Capture the cell that displays the provided text and extract its (x, y) central coordinate. 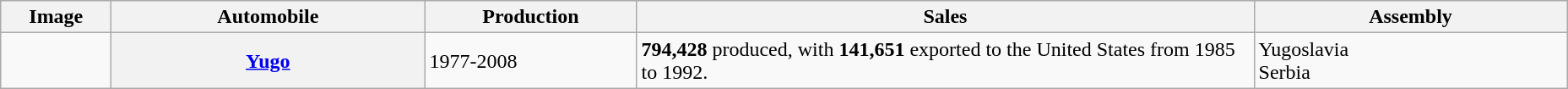
1977-2008 (530, 61)
Yugo (269, 61)
Image (56, 17)
Automobile (269, 17)
794,428 produced, with 141,651 exported to the United States from 1985 to 1992. (946, 61)
Production (530, 17)
Assembly (1410, 17)
Sales (946, 17)
YugoslaviaSerbia (1410, 61)
